Provide the [x, y] coordinate of the cell's center where the given text is located.  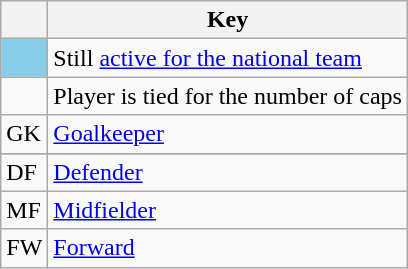
MF [24, 210]
Forward [228, 248]
GK [24, 134]
Midfielder [228, 210]
Goalkeeper [228, 134]
Key [228, 20]
FW [24, 248]
Still active for the national team [228, 58]
Player is tied for the number of caps [228, 96]
Defender [228, 172]
DF [24, 172]
